Return the [x, y] coordinate for the center point of the cell that contains the specified text.  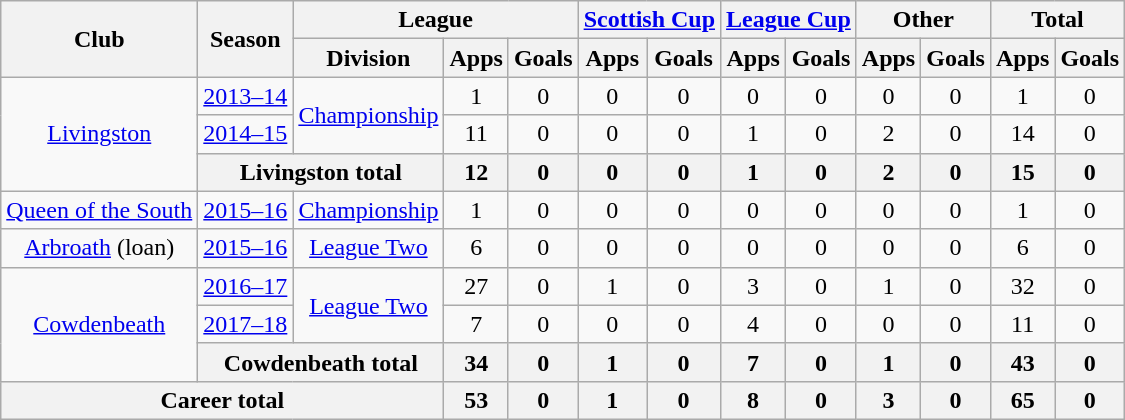
Total [1057, 20]
53 [476, 400]
Division [368, 58]
League Cup [789, 20]
Season [246, 39]
4 [754, 324]
2016–17 [246, 286]
Scottish Cup [649, 20]
Livingston [100, 134]
15 [1022, 172]
Cowdenbeath [100, 324]
27 [476, 286]
14 [1022, 134]
Other [923, 20]
8 [754, 400]
32 [1022, 286]
2017–18 [246, 324]
2013–14 [246, 96]
Livingston total [321, 172]
12 [476, 172]
2014–15 [246, 134]
Cowdenbeath total [321, 362]
Queen of the South [100, 210]
34 [476, 362]
65 [1022, 400]
Career total [222, 400]
League [436, 20]
Club [100, 39]
43 [1022, 362]
Arbroath (loan) [100, 248]
